From the cell containing the given text, extract its center point as (x, y) coordinate. 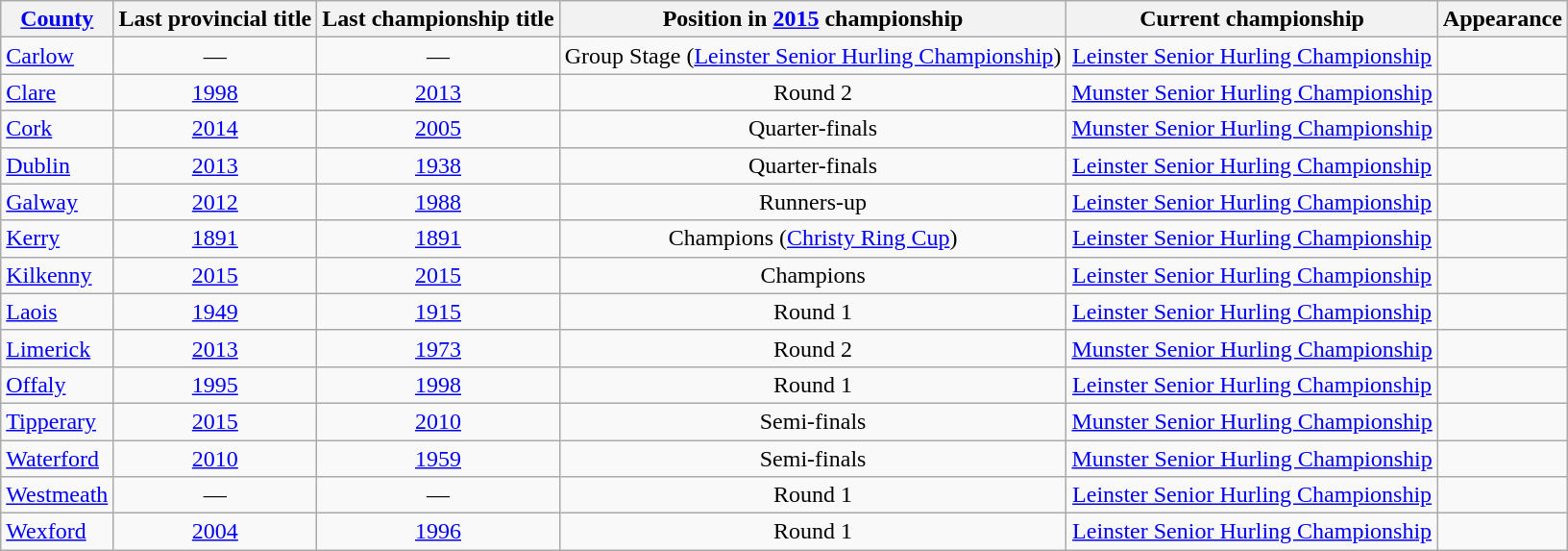
1988 (438, 202)
Wexford (58, 532)
Appearance (1503, 19)
Cork (58, 129)
Tipperary (58, 421)
1995 (215, 385)
Galway (58, 202)
Waterford (58, 459)
Laois (58, 312)
Position in 2015 championship (813, 19)
Group Stage (Leinster Senior Hurling Championship) (813, 56)
Current championship (1252, 19)
Runners-up (813, 202)
2005 (438, 129)
Offaly (58, 385)
2004 (215, 532)
Westmeath (58, 495)
1938 (438, 165)
1949 (215, 312)
Dublin (58, 165)
Carlow (58, 56)
Kerry (58, 238)
1915 (438, 312)
Kilkenny (58, 275)
1959 (438, 459)
Last provincial title (215, 19)
Limerick (58, 348)
Clare (58, 92)
2014 (215, 129)
1973 (438, 348)
1996 (438, 532)
Last championship title (438, 19)
County (58, 19)
Champions (Christy Ring Cup) (813, 238)
Champions (813, 275)
2012 (215, 202)
